Scan for the cell matching the given text and deliver its (X, Y) coordinate at center. 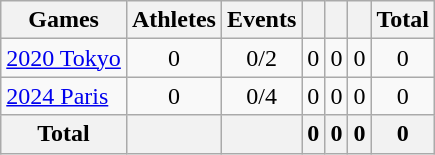
2020 Tokyo (64, 58)
Athletes (174, 20)
Events (261, 20)
2024 Paris (64, 96)
0/4 (261, 96)
0/2 (261, 58)
Games (64, 20)
